Determine the (x, y) coordinate at the center of the cell enclosing the given text.  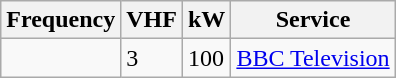
kW (206, 20)
BBC Television (313, 58)
Service (313, 20)
Frequency (61, 20)
3 (152, 58)
VHF (152, 20)
100 (206, 58)
